Extract the [x, y] coordinate from the center of the cell holding the provided text.  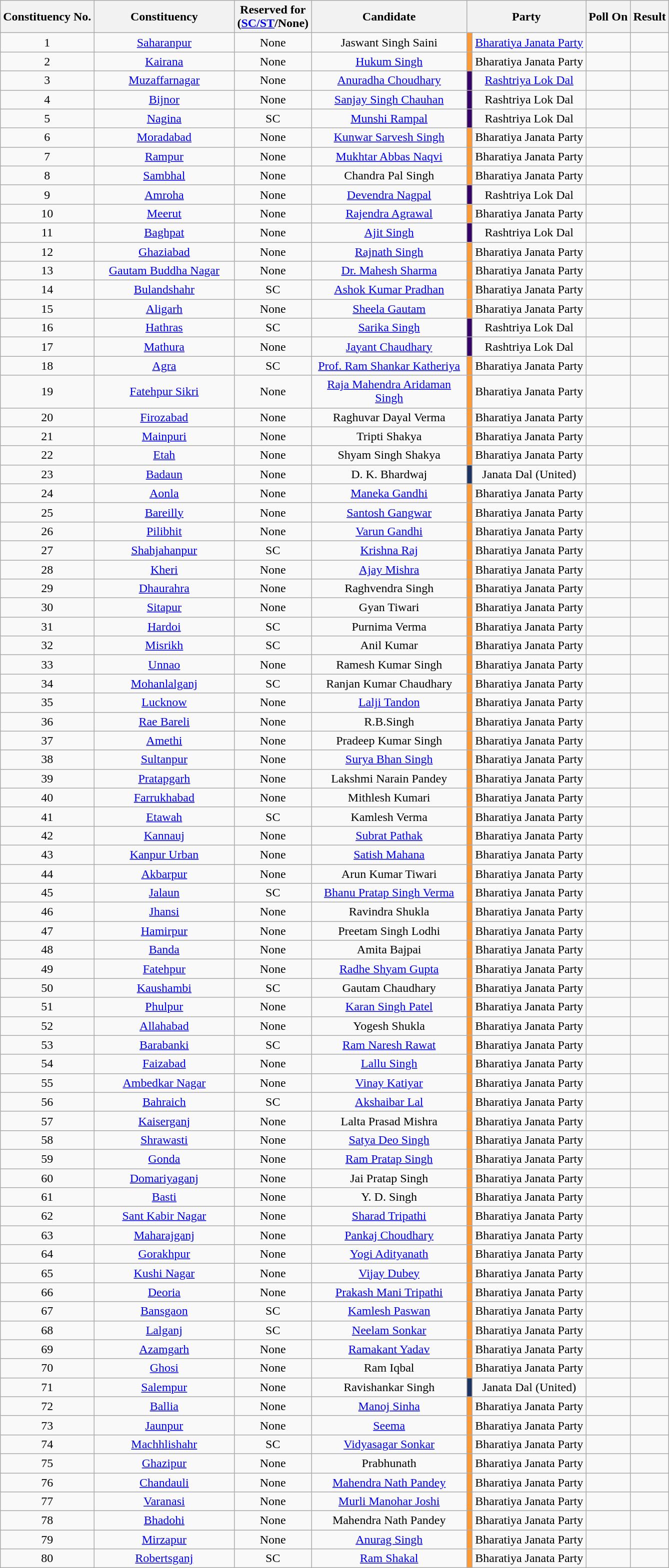
23 [47, 474]
37 [47, 741]
60 [47, 1178]
Prakash Mani Tripathi [389, 1292]
62 [47, 1216]
Lallu Singh [389, 1064]
Lakshmi Narain Pandey [389, 779]
Jaunpur [164, 1425]
76 [47, 1483]
Domariyaganj [164, 1178]
Rae Bareli [164, 722]
Sanjay Singh Chauhan [389, 99]
Kheri [164, 569]
55 [47, 1083]
Raja Mahendra Aridaman Singh [389, 392]
Saharanpur [164, 42]
Sharad Tripathi [389, 1216]
24 [47, 493]
38 [47, 760]
Bhanu Pratap Singh Verma [389, 893]
Amita Bajpai [389, 950]
4 [47, 99]
80 [47, 1559]
Mirzapur [164, 1540]
56 [47, 1102]
R.B.Singh [389, 722]
61 [47, 1197]
Neelam Sonkar [389, 1330]
Kamlesh Verma [389, 816]
Satish Mahana [389, 854]
70 [47, 1368]
Satya Deo Singh [389, 1140]
Azamgarh [164, 1349]
30 [47, 608]
Bahraich [164, 1102]
52 [47, 1026]
Yogesh Shukla [389, 1026]
71 [47, 1387]
21 [47, 436]
Surya Bhan Singh [389, 760]
32 [47, 646]
Arun Kumar Tiwari [389, 874]
Ghaziabad [164, 251]
35 [47, 703]
Sarika Singh [389, 328]
Kunwar Sarvesh Singh [389, 137]
Devendra Nagpal [389, 194]
77 [47, 1502]
Rajendra Agrawal [389, 213]
Kairana [164, 61]
10 [47, 213]
48 [47, 950]
45 [47, 893]
Bhadohi [164, 1521]
14 [47, 290]
Chandauli [164, 1483]
Hathras [164, 328]
Barabanki [164, 1045]
Shahjahanpur [164, 550]
68 [47, 1330]
22 [47, 455]
Gonda [164, 1159]
79 [47, 1540]
Ram Pratap Singh [389, 1159]
63 [47, 1235]
44 [47, 874]
Fatehpur [164, 969]
36 [47, 722]
19 [47, 392]
6 [47, 137]
72 [47, 1406]
Murli Manohar Joshi [389, 1502]
Etah [164, 455]
Robertsganj [164, 1559]
Ghosi [164, 1368]
67 [47, 1311]
Pradeep Kumar Singh [389, 741]
Kushi Nagar [164, 1273]
13 [47, 271]
Agra [164, 366]
Deoria [164, 1292]
78 [47, 1521]
Raghuvar Dayal Verma [389, 417]
Maharajganj [164, 1235]
Mainpuri [164, 436]
27 [47, 550]
59 [47, 1159]
Akbarpur [164, 874]
Nagina [164, 118]
Pilibhit [164, 531]
65 [47, 1273]
Etawah [164, 816]
39 [47, 779]
1 [47, 42]
Sultanpur [164, 760]
Lalji Tandon [389, 703]
40 [47, 797]
Meerut [164, 213]
42 [47, 835]
69 [47, 1349]
Poll On [608, 17]
Chandra Pal Singh [389, 175]
51 [47, 1007]
Sitapur [164, 608]
Sheela Gautam [389, 309]
20 [47, 417]
Ballia [164, 1406]
Dhaurahra [164, 589]
57 [47, 1121]
Amroha [164, 194]
Ambedkar Nagar [164, 1083]
53 [47, 1045]
Mithlesh Kumari [389, 797]
Anuradha Choudhary [389, 80]
Lucknow [164, 703]
Vinay Katiyar [389, 1083]
50 [47, 988]
Dr. Mahesh Sharma [389, 271]
9 [47, 194]
Ravishankar Singh [389, 1387]
Kaushambi [164, 988]
Pankaj Choudhary [389, 1235]
58 [47, 1140]
Ramesh Kumar Singh [389, 665]
Allahabad [164, 1026]
Varun Gandhi [389, 531]
Prof. Ram Shankar Katheriya [389, 366]
54 [47, 1064]
Bulandshahr [164, 290]
Raghvendra Singh [389, 589]
46 [47, 912]
Bareilly [164, 512]
Amethi [164, 741]
Constituency [164, 17]
Gyan Tiwari [389, 608]
Faizabad [164, 1064]
Yogi Adityanath [389, 1254]
26 [47, 531]
Mathura [164, 347]
Basti [164, 1197]
Fatehpur Sikri [164, 392]
Kaiserganj [164, 1121]
D. K. Bhardwaj [389, 474]
17 [47, 347]
Farrukhabad [164, 797]
64 [47, 1254]
8 [47, 175]
Shyam Singh Shakya [389, 455]
Kamlesh Paswan [389, 1311]
Gautam Chaudhary [389, 988]
Vijay Dubey [389, 1273]
7 [47, 156]
75 [47, 1463]
Baghpat [164, 232]
Hamirpur [164, 931]
Jaswant Singh Saini [389, 42]
Banda [164, 950]
Phulpur [164, 1007]
Firozabad [164, 417]
Ghazipur [164, 1463]
Salempur [164, 1387]
Santosh Gangwar [389, 512]
Bansgaon [164, 1311]
73 [47, 1425]
33 [47, 665]
Ravindra Shukla [389, 912]
43 [47, 854]
Sambhal [164, 175]
18 [47, 366]
47 [47, 931]
Party [526, 17]
3 [47, 80]
Pratapgarh [164, 779]
Jhansi [164, 912]
Bijnor [164, 99]
Hardoi [164, 627]
Ajay Mishra [389, 569]
15 [47, 309]
Krishna Raj [389, 550]
25 [47, 512]
Subrat Pathak [389, 835]
Seema [389, 1425]
Akshaibar Lal [389, 1102]
Preetam Singh Lodhi [389, 931]
Machhlishahr [164, 1444]
Ram Naresh Rawat [389, 1045]
Purnima Verma [389, 627]
Result [649, 17]
2 [47, 61]
Varanasi [164, 1502]
Lalta Prasad Mishra [389, 1121]
Shrawasti [164, 1140]
Moradabad [164, 137]
Maneka Gandhi [389, 493]
12 [47, 251]
Lalganj [164, 1330]
Mukhtar Abbas Naqvi [389, 156]
Mohanlalganj [164, 684]
66 [47, 1292]
41 [47, 816]
16 [47, 328]
49 [47, 969]
Unnao [164, 665]
34 [47, 684]
Karan Singh Patel [389, 1007]
Anil Kumar [389, 646]
Badaun [164, 474]
Jayant Chaudhary [389, 347]
Ram Iqbal [389, 1368]
Prabhunath [389, 1463]
Manoj Sinha [389, 1406]
Ram Shakal [389, 1559]
Munshi Rampal [389, 118]
Rampur [164, 156]
29 [47, 589]
5 [47, 118]
Ajit Singh [389, 232]
Hukum Singh [389, 61]
Rajnath Singh [389, 251]
Jai Pratap Singh [389, 1178]
Ranjan Kumar Chaudhary [389, 684]
11 [47, 232]
Misrikh [164, 646]
Aligarh [164, 309]
Jalaun [164, 893]
Muzaffarnagar [164, 80]
Gautam Buddha Nagar [164, 271]
74 [47, 1444]
Kanpur Urban [164, 854]
Y. D. Singh [389, 1197]
31 [47, 627]
Ramakant Yadav [389, 1349]
28 [47, 569]
Ashok Kumar Pradhan [389, 290]
Gorakhpur [164, 1254]
Candidate [389, 17]
Sant Kabir Nagar [164, 1216]
Radhe Shyam Gupta [389, 969]
Kannauj [164, 835]
Anurag Singh [389, 1540]
Tripti Shakya [389, 436]
Vidyasagar Sonkar [389, 1444]
Aonla [164, 493]
Reserved for(SC/ST/None) [273, 17]
Constituency No. [47, 17]
